Extract the [X, Y] coordinate from the center of the cell holding the provided text.  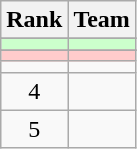
5 [34, 129]
Rank [34, 20]
4 [34, 91]
Team [102, 20]
